For the text-containing cell, return its midpoint in (X, Y) coordinate format. 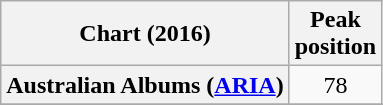
78 (335, 85)
Peak position (335, 34)
Chart (2016) (145, 34)
Australian Albums (ARIA) (145, 85)
